Return the (x, y) coordinate for the center point of the cell that contains the specified text.  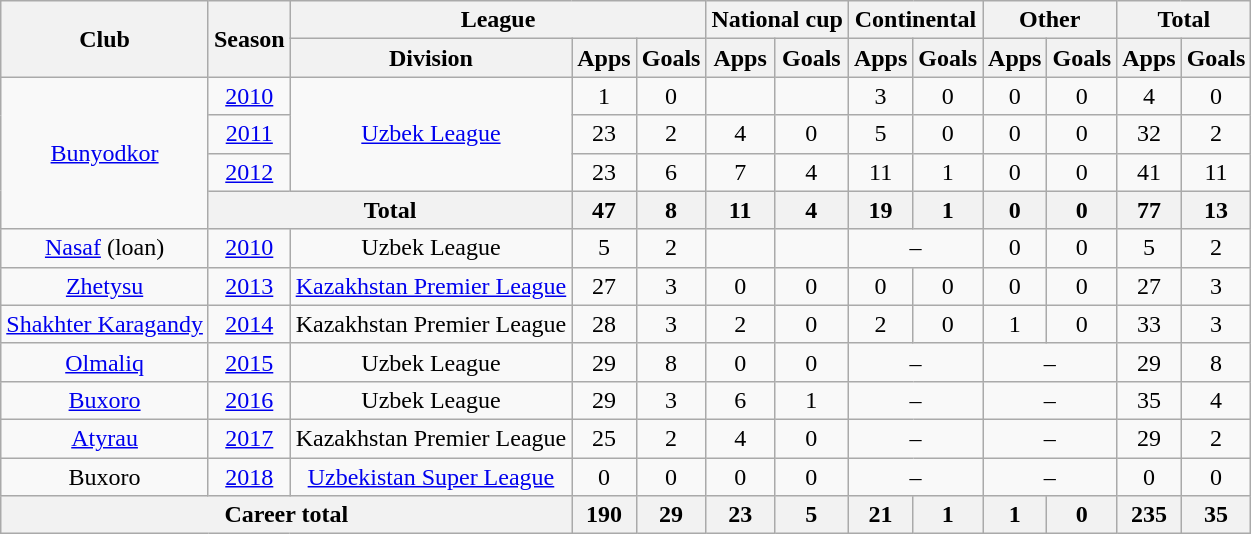
Bunyodkor (105, 153)
33 (1149, 324)
Olmaliq (105, 362)
League (498, 20)
2016 (249, 400)
2013 (249, 286)
2015 (249, 362)
77 (1149, 210)
National cup (777, 20)
190 (604, 515)
Division (431, 58)
28 (604, 324)
Uzbekistan Super League (431, 477)
Season (249, 39)
235 (1149, 515)
2018 (249, 477)
Atyrau (105, 438)
47 (604, 210)
Nasaf (loan) (105, 248)
32 (1149, 134)
Continental (915, 20)
2017 (249, 438)
Zhetysu (105, 286)
41 (1149, 172)
Career total (286, 515)
2011 (249, 134)
Shakhter Karagandy (105, 324)
25 (604, 438)
Club (105, 39)
2012 (249, 172)
2014 (249, 324)
7 (740, 172)
19 (880, 210)
Other (1050, 20)
13 (1216, 210)
21 (880, 515)
